Provide the [X, Y] coordinate of the cell's center where the given text is located.  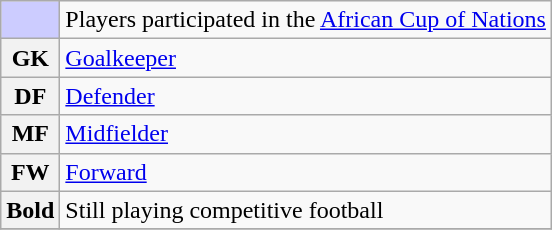
GK [30, 58]
Players participated in the African Cup of Nations [306, 20]
Midfielder [306, 134]
Still playing competitive football [306, 210]
Bold [30, 210]
Goalkeeper [306, 58]
DF [30, 96]
FW [30, 172]
Defender [306, 96]
Forward [306, 172]
MF [30, 134]
